Scan for the cell matching the given text and deliver its (x, y) coordinate at center. 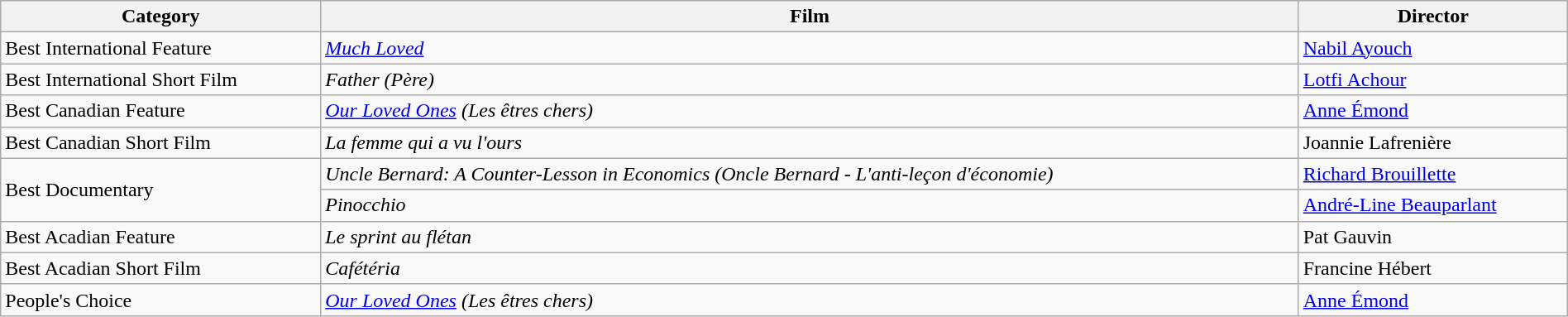
Best International Feature (160, 48)
People's Choice (160, 300)
Le sprint au flétan (810, 237)
Uncle Bernard: A Counter-Lesson in Economics (Oncle Bernard - L'anti-leçon d'économie) (810, 174)
André-Line Beauparlant (1432, 205)
Category (160, 17)
Best Acadian Feature (160, 237)
Much Loved (810, 48)
Best Canadian Short Film (160, 142)
Francine Hébert (1432, 268)
Richard Brouillette (1432, 174)
Cafétéria (810, 268)
Best Acadian Short Film (160, 268)
La femme qui a vu l'ours (810, 142)
Best International Short Film (160, 79)
Best Documentary (160, 190)
Pat Gauvin (1432, 237)
Joannie Lafrenière (1432, 142)
Film (810, 17)
Pinocchio (810, 205)
Lotfi Achour (1432, 79)
Best Canadian Feature (160, 111)
Father (Père) (810, 79)
Nabil Ayouch (1432, 48)
Director (1432, 17)
